Scan for the cell matching the given text and deliver its (X, Y) coordinate at center. 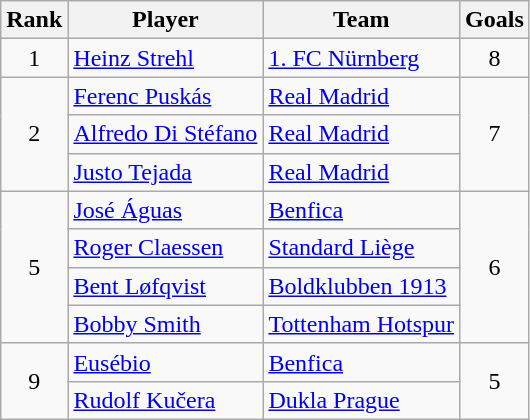
7 (495, 134)
Rudolf Kučera (166, 400)
Bobby Smith (166, 324)
Eusébio (166, 362)
Heinz Strehl (166, 58)
José Águas (166, 210)
Dukla Prague (362, 400)
Ferenc Puskás (166, 96)
Rank (34, 20)
Standard Liège (362, 248)
Bent Løfqvist (166, 286)
2 (34, 134)
8 (495, 58)
Roger Claessen (166, 248)
Goals (495, 20)
Boldklubben 1913 (362, 286)
Team (362, 20)
Alfredo Di Stéfano (166, 134)
1 (34, 58)
Tottenham Hotspur (362, 324)
Player (166, 20)
1. FC Nürnberg (362, 58)
6 (495, 267)
9 (34, 381)
Justo Tejada (166, 172)
